Determine the (x, y) coordinate at the center of the cell enclosing the given text.  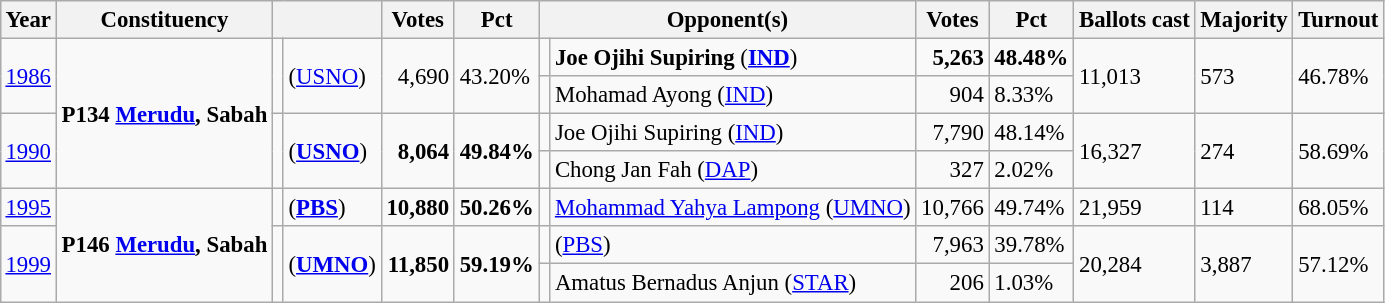
904 (952, 95)
1986 (28, 76)
68.05% (1338, 208)
8.33% (1032, 95)
Mohamad Ayong (IND) (733, 95)
5,263 (952, 57)
21,959 (1134, 208)
7,790 (952, 133)
58.69% (1338, 152)
(UMNO) (332, 264)
Majority (1244, 20)
Mohammad Yahya Lampong (UMNO) (733, 208)
1999 (28, 264)
10,880 (418, 208)
Constituency (164, 20)
48.14% (1032, 133)
P134 Merudu, Sabah (164, 113)
274 (1244, 152)
Amatus Bernadus Anjun (STAR) (733, 283)
4,690 (418, 76)
2.02% (1032, 170)
20,284 (1134, 264)
49.74% (1032, 208)
327 (952, 170)
16,327 (1134, 152)
Chong Jan Fah (DAP) (733, 170)
3,887 (1244, 264)
43.20% (496, 76)
39.78% (1032, 245)
49.84% (496, 152)
11,850 (418, 264)
11,013 (1134, 76)
206 (952, 283)
1995 (28, 208)
Ballots cast (1134, 20)
114 (1244, 208)
Turnout (1338, 20)
1.03% (1032, 283)
Opponent(s) (728, 20)
50.26% (496, 208)
46.78% (1338, 76)
57.12% (1338, 264)
10,766 (952, 208)
48.48% (1032, 57)
59.19% (496, 264)
P146 Merudu, Sabah (164, 246)
7,963 (952, 245)
1990 (28, 152)
573 (1244, 76)
Year (28, 20)
8,064 (418, 152)
